Return the (x, y) coordinate for the center point of the cell that contains the specified text.  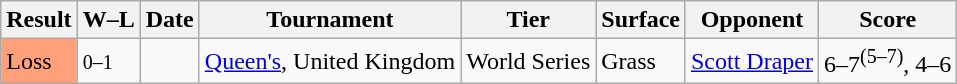
Opponent (752, 20)
Loss (39, 62)
6–7(5–7), 4–6 (888, 62)
World Series (528, 62)
Surface (641, 20)
Result (39, 20)
0–1 (108, 62)
Queen's, United Kingdom (330, 62)
Scott Draper (752, 62)
Score (888, 20)
Grass (641, 62)
Date (170, 20)
Tournament (330, 20)
Tier (528, 20)
W–L (108, 20)
